Locate the cell with the specified text and output its [x, y] center coordinate. 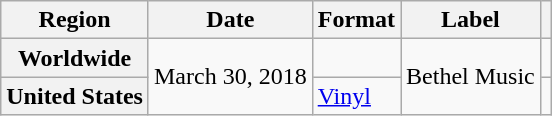
March 30, 2018 [230, 77]
Format [356, 20]
Vinyl [356, 96]
Bethel Music [471, 77]
Date [230, 20]
Worldwide [75, 58]
United States [75, 96]
Label [471, 20]
Region [75, 20]
